From the cell containing the given text, extract its center point as [X, Y] coordinate. 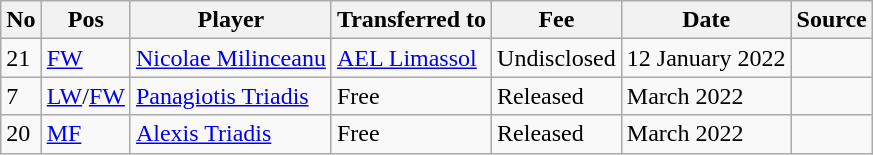
12 January 2022 [706, 58]
Transferred to [411, 20]
Pos [86, 20]
Player [230, 20]
Nicolae Milinceanu [230, 58]
7 [21, 96]
21 [21, 58]
Date [706, 20]
20 [21, 134]
FW [86, 58]
Source [832, 20]
MF [86, 134]
Undisclosed [557, 58]
Fee [557, 20]
AEL Limassol [411, 58]
No [21, 20]
Alexis Triadis [230, 134]
LW/FW [86, 96]
Panagiotis Triadis [230, 96]
